Pinpoint the cell where the given text exists, returning its [x, y] midpoint coordinate. 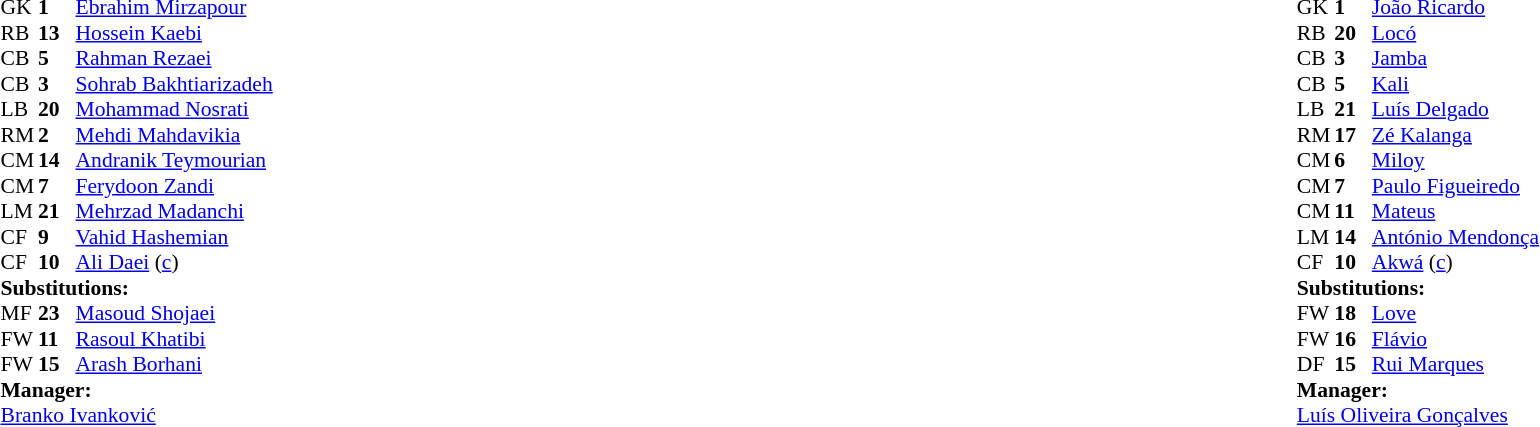
Andranik Teymourian [174, 161]
Rasoul Khatibi [174, 339]
Mateus [1456, 211]
DF [1316, 365]
Kali [1456, 84]
Zé Kalanga [1456, 135]
Mehrzad Madanchi [174, 211]
MF [19, 313]
Mehdi Mahdavikia [174, 135]
17 [1353, 135]
23 [57, 313]
Vahid Hashemian [174, 237]
Masoud Shojaei [174, 313]
Sohrab Bakhtiarizadeh [174, 84]
6 [1353, 161]
Jamba [1456, 59]
Rui Marques [1456, 365]
Rahman Rezaei [174, 59]
Akwá (c) [1456, 263]
Hossein Kaebi [174, 33]
Paulo Figueiredo [1456, 186]
Ali Daei (c) [174, 263]
9 [57, 237]
13 [57, 33]
18 [1353, 313]
16 [1353, 339]
Luís Delgado [1456, 109]
Mohammad Nosrati [174, 109]
Flávio [1456, 339]
Miloy [1456, 161]
2 [57, 135]
Locó [1456, 33]
Ferydoon Zandi [174, 186]
Love [1456, 313]
António Mendonça [1456, 237]
Arash Borhani [174, 365]
